From the cell containing the given text, extract its center point as [x, y] coordinate. 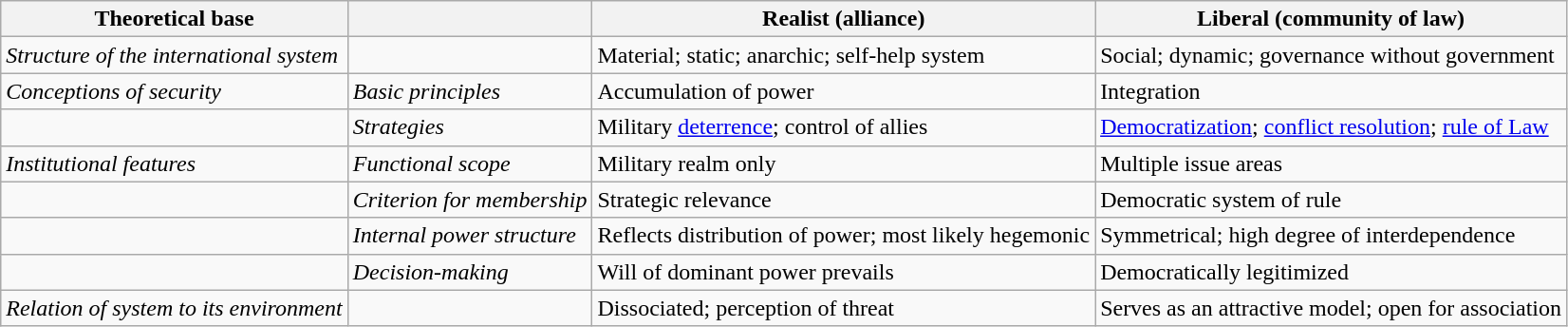
Reflects distribution of power; most likely hegemonic [844, 236]
Integration [1331, 91]
Symmetrical; high degree of interdependence [1331, 236]
Strategies [470, 127]
Dissociated; perception of threat [844, 308]
Will of dominant power prevails [844, 272]
Multiple issue areas [1331, 163]
Decision-making [470, 272]
Democratization; conflict resolution; rule of Law [1331, 127]
Democratically legitimized [1331, 272]
Military deterrence; control of allies [844, 127]
Relation of system to its environment [175, 308]
Material; static; anarchic; self-help system [844, 55]
Realist (alliance) [844, 19]
Democratic system of rule [1331, 200]
Social; dynamic; governance without government [1331, 55]
Military realm only [844, 163]
Criterion for membership [470, 200]
Liberal (community of law) [1331, 19]
Institutional features [175, 163]
Functional scope [470, 163]
Serves as an attractive model; open for association [1331, 308]
Basic principles [470, 91]
Theoretical base [175, 19]
Accumulation of power [844, 91]
Conceptions of security [175, 91]
Strategic relevance [844, 200]
Internal power structure [470, 236]
Structure of the international system [175, 55]
